Determine the (X, Y) coordinate at the center of the cell enclosing the given text.  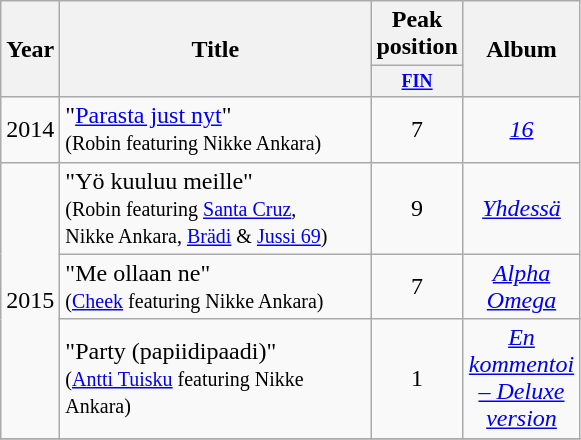
9 (417, 208)
Peak position (417, 34)
En kommentoi – Deluxe version (521, 378)
"Me ollaan ne" (Cheek featuring Nikke Ankara) (216, 286)
16 (521, 130)
"Yö kuuluu meille" (Robin featuring Santa Cruz,Nikke Ankara, Brädi & Jussi 69) (216, 208)
Yhdessä (521, 208)
Year (30, 49)
Album (521, 49)
1 (417, 378)
2015 (30, 300)
Title (216, 49)
2014 (30, 130)
"Party (papiidipaadi)" (Antti Tuisku featuring Nikke Ankara) (216, 378)
FIN (417, 82)
"Parasta just nyt" (Robin featuring Nikke Ankara) (216, 130)
Alpha Omega (521, 286)
